Locate the cell with the specified text and output its (x, y) center coordinate. 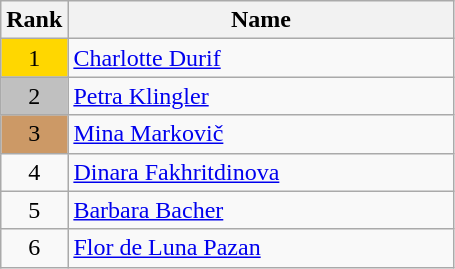
6 (34, 248)
Rank (34, 20)
3 (34, 134)
Flor de Luna Pazan (261, 248)
5 (34, 210)
4 (34, 172)
1 (34, 58)
Dinara Fakhritdinova (261, 172)
Charlotte Durif (261, 58)
2 (34, 96)
Name (261, 20)
Mina Markovič (261, 134)
Barbara Bacher (261, 210)
Petra Klingler (261, 96)
